Capture the cell that displays the provided text and extract its (X, Y) central coordinate. 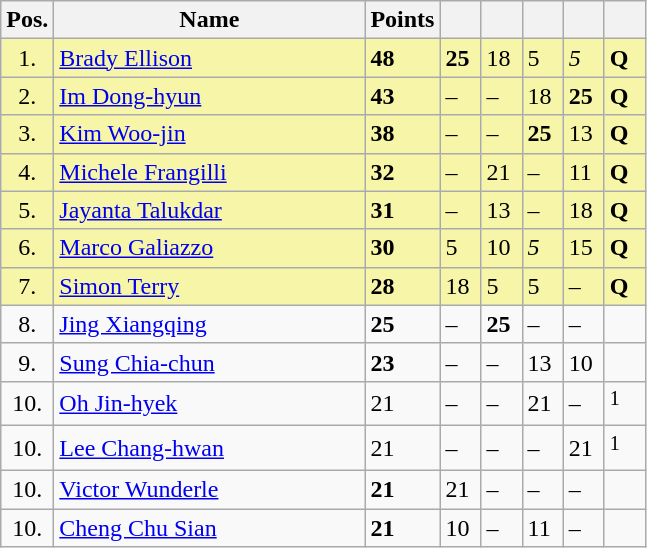
3. (28, 134)
9. (28, 362)
43 (402, 96)
1. (28, 58)
Lee Chang-hwan (210, 448)
Marco Galiazzo (210, 248)
Victor Wunderle (210, 489)
5. (28, 210)
Brady Ellison (210, 58)
Cheng Chu Sian (210, 528)
28 (402, 286)
Im Dong-hyun (210, 96)
30 (402, 248)
4. (28, 172)
Kim Woo-jin (210, 134)
Points (402, 20)
2. (28, 96)
48 (402, 58)
38 (402, 134)
Oh Jin-hyek (210, 404)
23 (402, 362)
Simon Terry (210, 286)
Jayanta Talukdar (210, 210)
Michele Frangilli (210, 172)
8. (28, 324)
Pos. (28, 20)
Sung Chia-chun (210, 362)
7. (28, 286)
32 (402, 172)
15 (584, 248)
6. (28, 248)
Jing Xiangqing (210, 324)
Name (210, 20)
31 (402, 210)
